Identify which cell holds the provided text, then report its (X, Y) central coordinate. 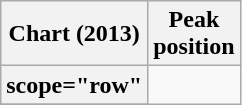
Chart (2013) (74, 34)
Peakposition (194, 34)
scope="row" (74, 85)
